Provide the [X, Y] coordinate of the cell's center where the given text is located.  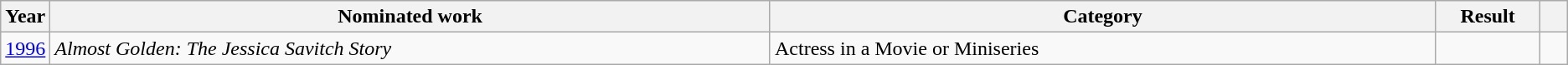
Almost Golden: The Jessica Savitch Story [410, 48]
Actress in a Movie or Miniseries [1102, 48]
Year [25, 17]
Nominated work [410, 17]
1996 [25, 48]
Result [1488, 17]
Category [1102, 17]
